Pinpoint the cell where the given text exists, returning its (X, Y) midpoint coordinate. 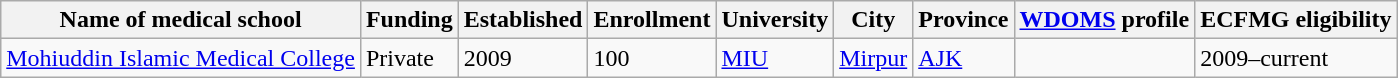
2009 (523, 58)
Mirpur (874, 58)
AJK (964, 58)
2009–current (1296, 58)
100 (652, 58)
Enrollment (652, 20)
WDOMS profile (1104, 20)
Name of medical school (181, 20)
Private (409, 58)
MIU (775, 58)
Established (523, 20)
University (775, 20)
ECFMG eligibility (1296, 20)
Province (964, 20)
Funding (409, 20)
City (874, 20)
Mohiuddin Islamic Medical College (181, 58)
